Detect which cell encompasses the target text, then output its (x, y) center coordinate. 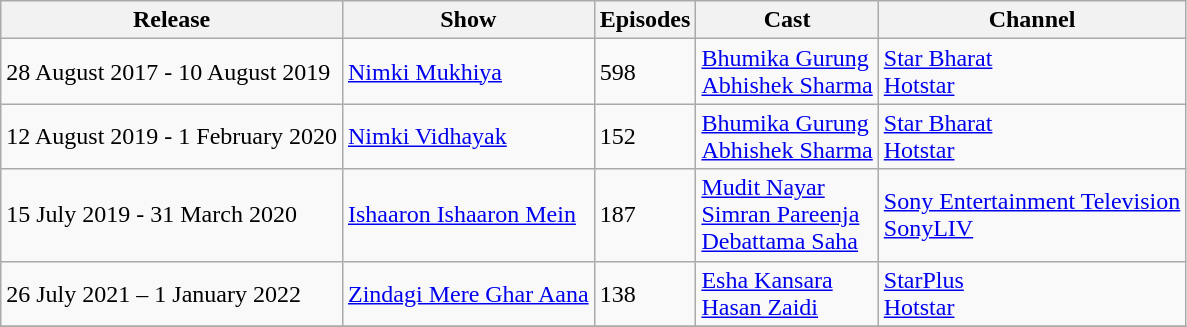
Sony Entertainment Television SonyLIV (1032, 215)
138 (645, 294)
Release (172, 20)
15 July 2019 - 31 March 2020 (172, 215)
Channel (1032, 20)
Show (468, 20)
26 July 2021 – 1 January 2022 (172, 294)
Ishaaron Ishaaron Mein (468, 215)
598 (645, 72)
28 August 2017 - 10 August 2019 (172, 72)
12 August 2019 - 1 February 2020 (172, 136)
Nimki Mukhiya (468, 72)
Zindagi Mere Ghar Aana (468, 294)
187 (645, 215)
152 (645, 136)
Esha Kansara Hasan Zaidi (787, 294)
StarPlus Hotstar (1032, 294)
Episodes (645, 20)
Nimki Vidhayak (468, 136)
Mudit Nayar Simran Pareenja Debattama Saha (787, 215)
Cast (787, 20)
